Find where the given text appears and provide that cell's center as [x, y] coordinate. 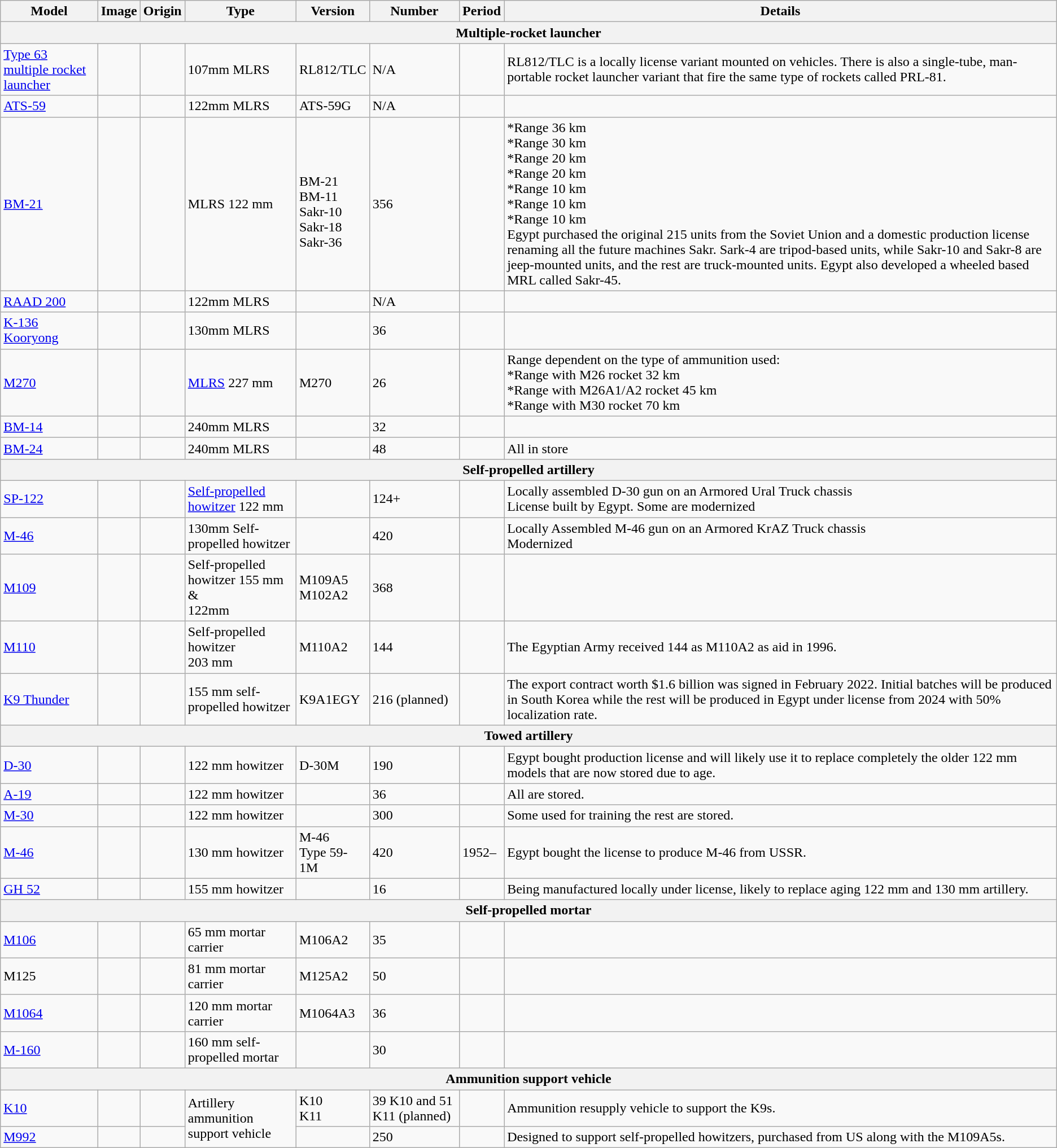
30 [414, 1050]
32 [414, 427]
155 mm howitzer [241, 889]
Artillery ammunition support vehicle [241, 1119]
144 [414, 647]
M109A5M102A2 [333, 588]
48 [414, 448]
300 [414, 816]
M109 [49, 588]
26 [414, 383]
D-30 [49, 765]
130 mm howitzer [241, 852]
Details [780, 11]
Multiple-rocket launcher [528, 33]
Number [414, 11]
Egypt bought the license to produce M-46 from USSR. [780, 852]
M106A2 [333, 939]
M125A2 [333, 976]
Self-propelled howitzer 155 mm &122mm [241, 588]
The Egyptian Army received 144 as M110A2 as aid in 1996. [780, 647]
M106 [49, 939]
65 mm mortar carrier [241, 939]
155 mm self-propelled howitzer [241, 699]
ATS-59G [333, 106]
Type 63 multiple rocket launcher [49, 69]
Ammunition support vehicle [528, 1079]
D-30M [333, 765]
Locally Assembled M-46 gun on an Armored KrAZ Truck chassisModernized [780, 535]
RL812/TLC [333, 69]
1952– [482, 852]
39 K10 and 51 K11 (planned) [414, 1107]
K9 Thunder [49, 699]
16 [414, 889]
BM-24 [49, 448]
Range dependent on the type of ammunition used:*Range with M26 rocket 32 km*Range with M26A1/A2 rocket 45 km*Range with M30 rocket 70 km [780, 383]
107mm MLRS [241, 69]
Self-propelled howitzer 122 mm [241, 499]
Locally assembled D-30 gun on an Armored Ural Truck chassisLicense built by Egypt. Some are modernized [780, 499]
MLRS 122 mm [241, 204]
K10 [49, 1107]
K9A1EGY [333, 699]
216 (planned) [414, 699]
250 [414, 1137]
M-46Type 59-1M [333, 852]
160 mm self-propelled mortar [241, 1050]
Ammunition resupply vehicle to support the K9s. [780, 1107]
A-19 [49, 794]
M1064A3 [333, 1013]
130mm Self-propelled howitzer [241, 535]
120 mm mortar carrier [241, 1013]
All are stored. [780, 794]
Towed artillery [528, 736]
Self-propelled mortar [528, 910]
BM-14 [49, 427]
Egypt bought production license and will likely use it to replace completely the older 122 mm models that are now stored due to age. [780, 765]
Type [241, 11]
368 [414, 588]
Self-propelled artillery [528, 470]
Image [119, 11]
M-30 [49, 816]
Some used for training the rest are stored. [780, 816]
M110 [49, 647]
35 [414, 939]
124+ [414, 499]
Origin [163, 11]
356 [414, 204]
Model [49, 11]
190 [414, 765]
All in store [780, 448]
K-136 Kooryong [49, 331]
GH 52 [49, 889]
K10 K11 [333, 1107]
SP-122 [49, 499]
Being manufactured locally under license, likely to replace aging 122 mm and 130 mm artillery. [780, 889]
81 mm mortar carrier [241, 976]
130mm MLRS [241, 331]
M-160 [49, 1050]
Designed to support self-propelled howitzers, purchased from US along with the M109A5s. [780, 1137]
Period [482, 11]
M1064 [49, 1013]
Version [333, 11]
M992 [49, 1137]
RAAD 200 [49, 301]
50 [414, 976]
BM-21 [49, 204]
BM-21BM-11 Sakr-10Sakr-18 Sakr-36 [333, 204]
M110A2 [333, 647]
M125 [49, 976]
Self-propelled howitzer203 mm [241, 647]
MLRS 227 mm [241, 383]
ATS-59 [49, 106]
